Detect which cell encompasses the target text, then output its (X, Y) center coordinate. 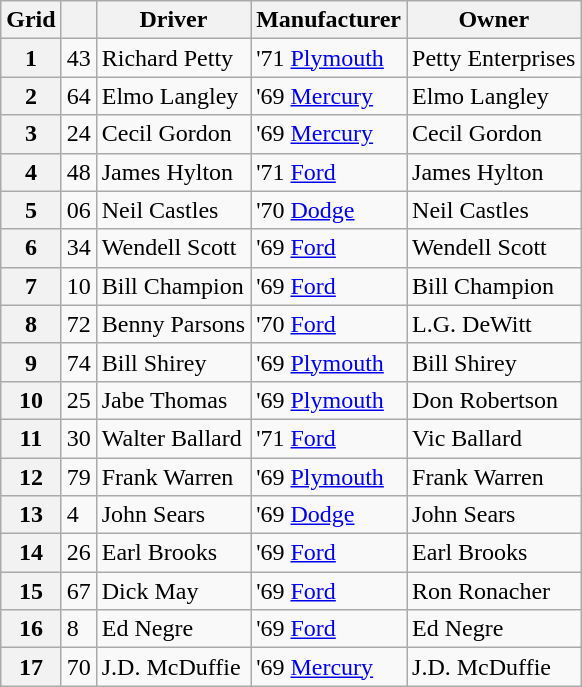
43 (78, 58)
34 (78, 248)
16 (31, 629)
26 (78, 553)
7 (31, 286)
48 (78, 172)
72 (78, 324)
12 (31, 477)
Don Robertson (494, 400)
1 (31, 58)
Walter Ballard (173, 438)
Ron Ronacher (494, 591)
64 (78, 96)
L.G. DeWitt (494, 324)
Benny Parsons (173, 324)
5 (31, 210)
25 (78, 400)
79 (78, 477)
'70 Dodge (329, 210)
11 (31, 438)
Richard Petty (173, 58)
15 (31, 591)
'69 Dodge (329, 515)
74 (78, 362)
70 (78, 667)
6 (31, 248)
24 (78, 134)
Dick May (173, 591)
Owner (494, 20)
Driver (173, 20)
Manufacturer (329, 20)
2 (31, 96)
67 (78, 591)
14 (31, 553)
'70 Ford (329, 324)
3 (31, 134)
06 (78, 210)
'71 Plymouth (329, 58)
Vic Ballard (494, 438)
30 (78, 438)
13 (31, 515)
Jabe Thomas (173, 400)
Petty Enterprises (494, 58)
9 (31, 362)
17 (31, 667)
Grid (31, 20)
